Identify which cell holds the provided text, then report its [X, Y] central coordinate. 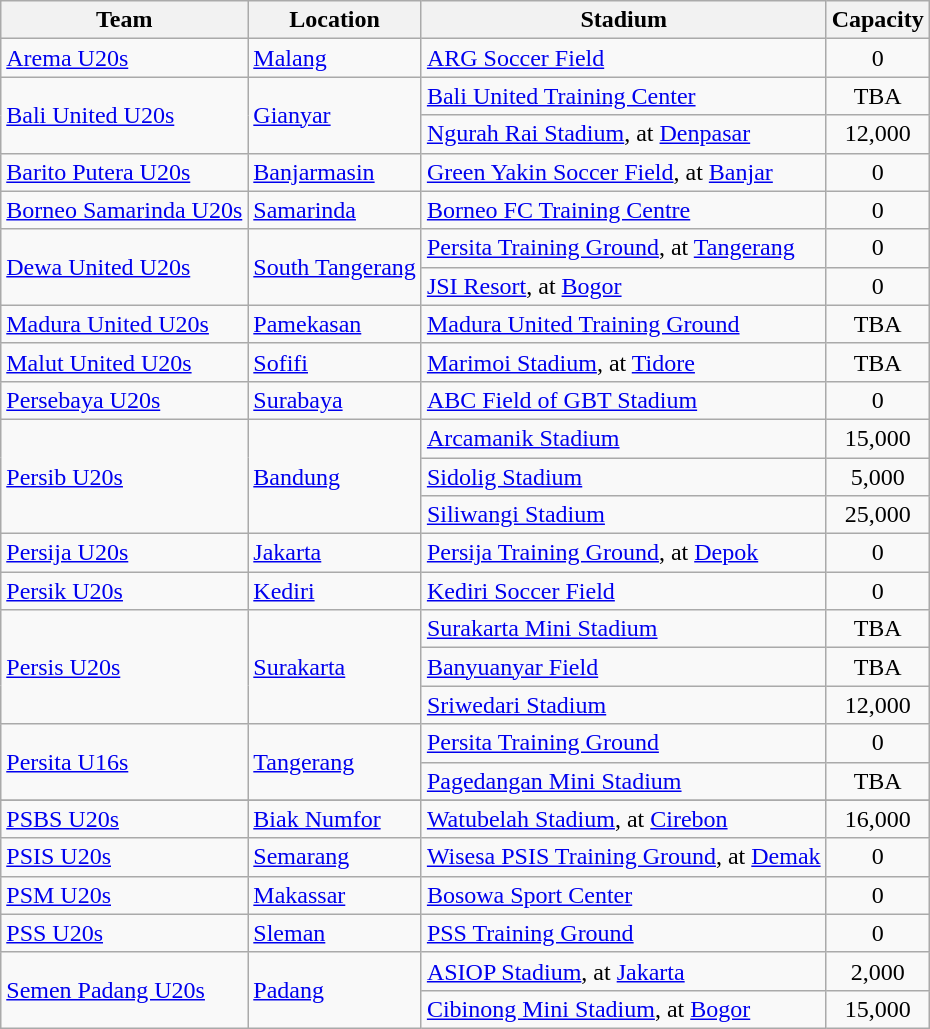
Madura United Training Ground [624, 324]
Malut United U20s [124, 362]
Sidolig Stadium [624, 477]
Barito Putera U20s [124, 172]
Sleman [335, 933]
Persib U20s [124, 476]
Banjarmasin [335, 172]
Jakarta [335, 553]
Sofifi [335, 362]
Madura United U20s [124, 324]
Stadium [624, 20]
Persita U16s [124, 762]
PSS Training Ground [624, 933]
Banyuanyar Field [624, 667]
Samarinda [335, 210]
Surabaya [335, 400]
PSIS U20s [124, 857]
Sriwedari Stadium [624, 705]
Gianyar [335, 115]
Green Yakin Soccer Field, at Banjar [624, 172]
Bandung [335, 476]
Dewa United U20s [124, 267]
5,000 [878, 477]
Bali United U20s [124, 115]
PSM U20s [124, 895]
PSBS U20s [124, 819]
Persik U20s [124, 591]
Marimoi Stadium, at Tidore [624, 362]
Team [124, 20]
Persija Training Ground, at Depok [624, 553]
Kediri [335, 591]
Ngurah Rai Stadium, at Denpasar [624, 134]
Semen Padang U20s [124, 990]
Surakarta Mini Stadium [624, 629]
Wisesa PSIS Training Ground, at Demak [624, 857]
25,000 [878, 515]
Location [335, 20]
Borneo Samarinda U20s [124, 210]
Padang [335, 990]
Siliwangi Stadium [624, 515]
Borneo FC Training Centre [624, 210]
Tangerang [335, 762]
ARG Soccer Field [624, 58]
JSI Resort, at Bogor [624, 286]
Persita Training Ground [624, 743]
Semarang [335, 857]
Arema U20s [124, 58]
Cibinong Mini Stadium, at Bogor [624, 1009]
Kediri Soccer Field [624, 591]
Capacity [878, 20]
Watubelah Stadium, at Cirebon [624, 819]
Persija U20s [124, 553]
Biak Numfor [335, 819]
2,000 [878, 971]
ABC Field of GBT Stadium [624, 400]
Makassar [335, 895]
Persis U20s [124, 667]
Pagedangan Mini Stadium [624, 781]
Bosowa Sport Center [624, 895]
Persita Training Ground, at Tangerang [624, 248]
Pamekasan [335, 324]
ASIOP Stadium, at Jakarta [624, 971]
South Tangerang [335, 267]
Malang [335, 58]
Arcamanik Stadium [624, 438]
Bali United Training Center [624, 96]
Persebaya U20s [124, 400]
Surakarta [335, 667]
16,000 [878, 819]
PSS U20s [124, 933]
